Return [X, Y] of the center of cell containing provided text 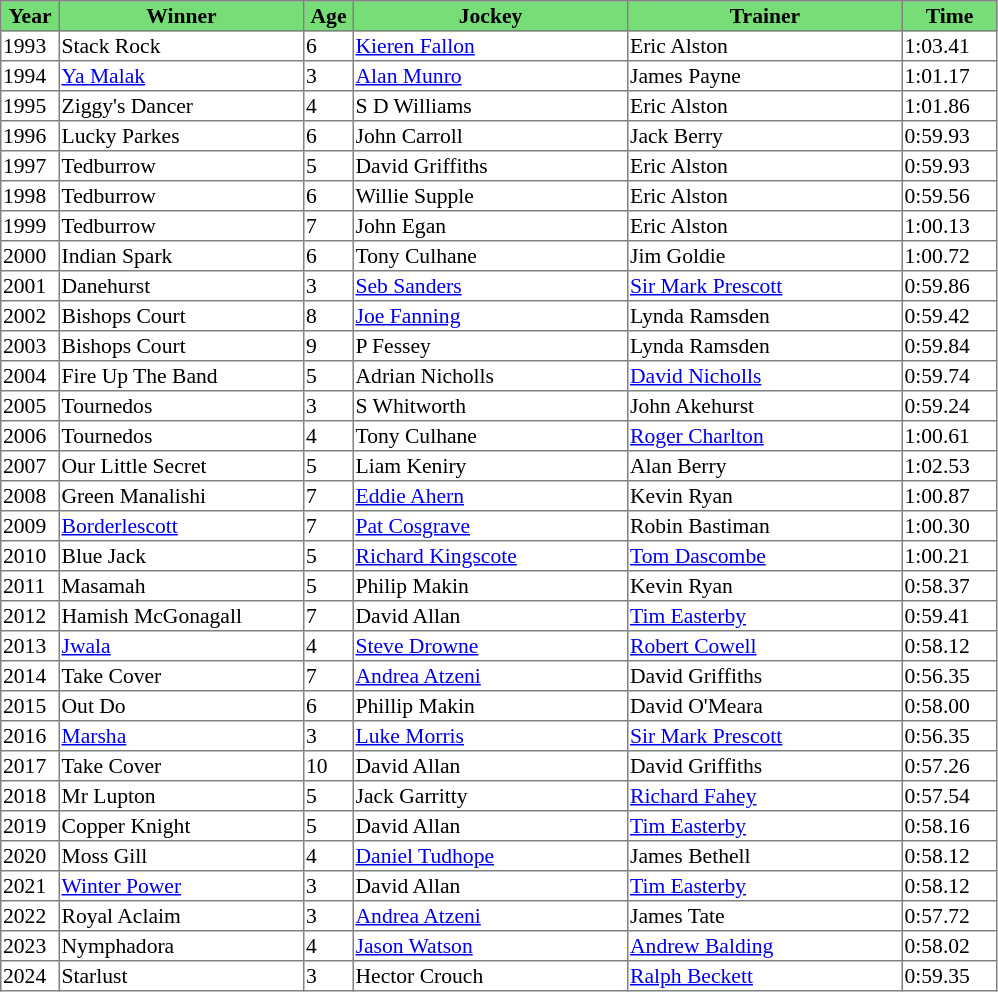
2014 [30, 676]
0:57.26 [949, 766]
2019 [30, 826]
2007 [30, 466]
Jack Garritty [490, 796]
Ralph Beckett [765, 976]
Green Manalishi [181, 496]
Steve Drowne [490, 646]
John Akehurst [765, 406]
Willie Supple [490, 196]
Winter Power [181, 886]
2010 [30, 556]
1998 [30, 196]
James Payne [765, 76]
S D Williams [490, 106]
0:59.56 [949, 196]
Ya Malak [181, 76]
Copper Knight [181, 826]
1:02.53 [949, 466]
2022 [30, 916]
2012 [30, 616]
Eddie Ahern [490, 496]
Joe Fanning [490, 316]
Year [30, 16]
Jockey [490, 16]
1:03.41 [949, 46]
1:01.86 [949, 106]
Out Do [181, 706]
Borderlescott [181, 526]
1993 [30, 46]
Mr Lupton [181, 796]
8 [329, 316]
0:58.37 [949, 586]
James Bethell [765, 856]
0:57.72 [949, 916]
Kieren Fallon [490, 46]
2006 [30, 436]
Philip Makin [490, 586]
Age [329, 16]
Jason Watson [490, 946]
Moss Gill [181, 856]
Starlust [181, 976]
Fire Up The Band [181, 376]
Lucky Parkes [181, 136]
1:00.30 [949, 526]
2020 [30, 856]
Hector Crouch [490, 976]
0:58.02 [949, 946]
1:00.61 [949, 436]
1996 [30, 136]
2011 [30, 586]
Danehurst [181, 286]
P Fessey [490, 346]
Royal Aclaim [181, 916]
Trainer [765, 16]
0:57.54 [949, 796]
0:59.84 [949, 346]
Nymphadora [181, 946]
Richard Fahey [765, 796]
Ziggy's Dancer [181, 106]
1:00.72 [949, 256]
2000 [30, 256]
Indian Spark [181, 256]
1:01.17 [949, 76]
0:59.74 [949, 376]
2009 [30, 526]
0:59.42 [949, 316]
Blue Jack [181, 556]
2015 [30, 706]
Andrew Balding [765, 946]
Robin Bastiman [765, 526]
Seb Sanders [490, 286]
Liam Keniry [490, 466]
0:58.16 [949, 826]
9 [329, 346]
1:00.13 [949, 226]
Jim Goldie [765, 256]
David Nicholls [765, 376]
Hamish McGonagall [181, 616]
0:59.24 [949, 406]
Tom Dascombe [765, 556]
James Tate [765, 916]
David O'Meara [765, 706]
1994 [30, 76]
2003 [30, 346]
Jwala [181, 646]
Robert Cowell [765, 646]
Marsha [181, 736]
John Carroll [490, 136]
Jack Berry [765, 136]
Masamah [181, 586]
Alan Munro [490, 76]
S Whitworth [490, 406]
Pat Cosgrave [490, 526]
10 [329, 766]
2017 [30, 766]
Winner [181, 16]
Adrian Nicholls [490, 376]
0:59.86 [949, 286]
Roger Charlton [765, 436]
John Egan [490, 226]
1:00.21 [949, 556]
2023 [30, 946]
2008 [30, 496]
2016 [30, 736]
2002 [30, 316]
1999 [30, 226]
0:59.35 [949, 976]
Phillip Makin [490, 706]
Stack Rock [181, 46]
Our Little Secret [181, 466]
2021 [30, 886]
Richard Kingscote [490, 556]
Alan Berry [765, 466]
Luke Morris [490, 736]
0:59.41 [949, 616]
2001 [30, 286]
1:00.87 [949, 496]
2005 [30, 406]
2018 [30, 796]
Daniel Tudhope [490, 856]
2004 [30, 376]
Time [949, 16]
2024 [30, 976]
1997 [30, 166]
2013 [30, 646]
1995 [30, 106]
0:58.00 [949, 706]
